For the text-containing cell, return its midpoint in [X, Y] coordinate format. 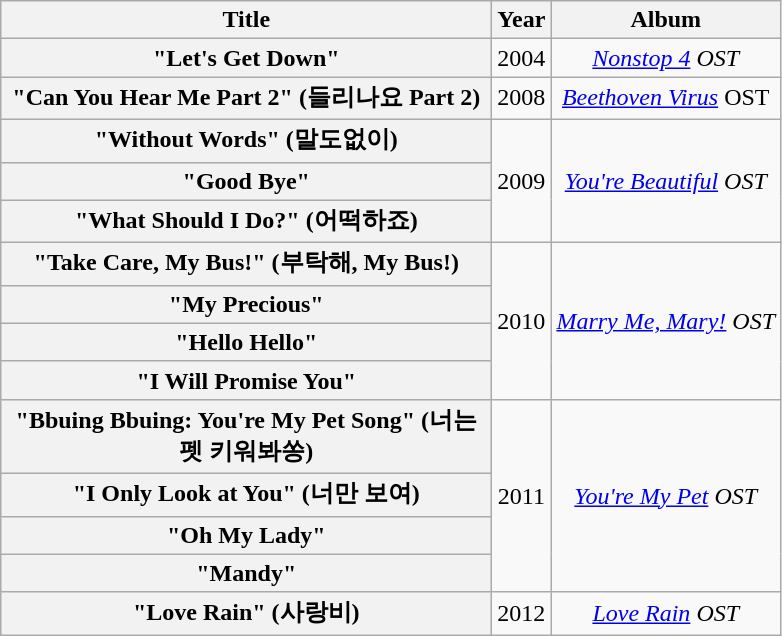
Nonstop 4 OST [666, 58]
Year [522, 20]
You're Beautiful OST [666, 180]
"I Only Look at You" (너만 보여) [246, 494]
2004 [522, 58]
"Without Words" (말도없이) [246, 140]
"Oh My Lady" [246, 535]
"What Should I Do?" (어떡하죠) [246, 222]
"My Precious" [246, 304]
"Can You Hear Me Part 2" (들리나요 Part 2) [246, 98]
2009 [522, 180]
2008 [522, 98]
2011 [522, 496]
Album [666, 20]
Title [246, 20]
2012 [522, 614]
"Take Care, My Bus!" (부탁해, My Bus!) [246, 264]
Love Rain OST [666, 614]
"Bbuing Bbuing: You're My Pet Song" (너는 펫 키워봐쏭) [246, 436]
"I Will Promise You" [246, 380]
You're My Pet OST [666, 496]
"Love Rain" (사랑비) [246, 614]
Beethoven Virus OST [666, 98]
Marry Me, Mary! OST [666, 322]
2010 [522, 322]
"Good Bye" [246, 181]
"Hello Hello" [246, 342]
"Let's Get Down" [246, 58]
"Mandy" [246, 573]
